Search for the cell housing the specified text and yield its (X, Y) center coordinate. 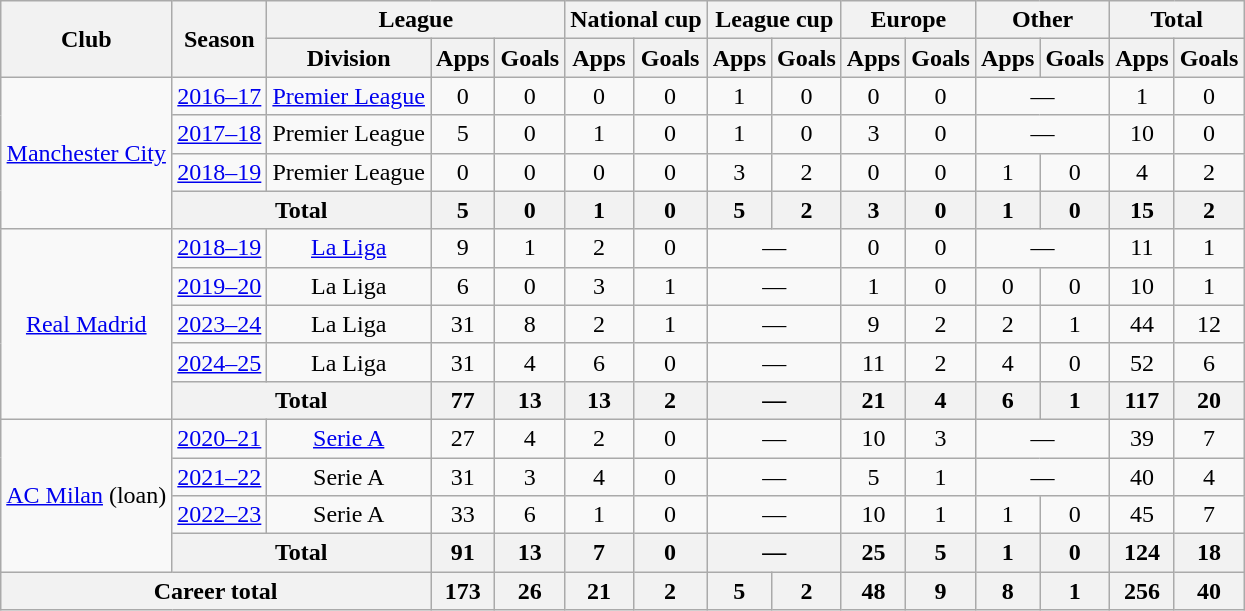
44 (1142, 324)
20 (1209, 400)
117 (1142, 400)
Division (349, 58)
Real Madrid (86, 324)
Club (86, 39)
2021–22 (220, 477)
91 (463, 553)
26 (530, 591)
45 (1142, 515)
256 (1142, 591)
2016–17 (220, 96)
2019–20 (220, 286)
27 (463, 438)
48 (873, 591)
2023–24 (220, 324)
2024–25 (220, 362)
15 (1142, 210)
2022–23 (220, 515)
18 (1209, 553)
Season (220, 39)
39 (1142, 438)
National cup (636, 20)
33 (463, 515)
League (416, 20)
124 (1142, 553)
2020–21 (220, 438)
League cup (774, 20)
Other (1042, 20)
52 (1142, 362)
Manchester City (86, 153)
77 (463, 400)
2017–18 (220, 134)
173 (463, 591)
AC Milan (loan) (86, 495)
12 (1209, 324)
Europe (908, 20)
Career total (216, 591)
25 (873, 553)
